From the cell containing the given text, extract its center point as (x, y) coordinate. 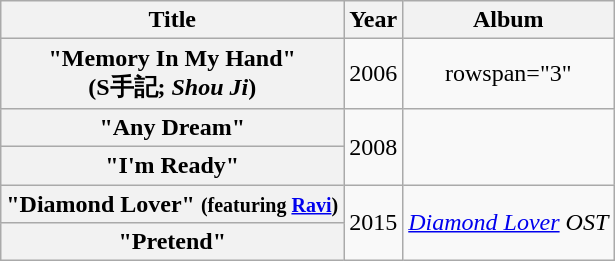
Year (374, 20)
Album (508, 20)
2008 (374, 146)
2015 (374, 222)
"Pretend" (172, 242)
"Memory In My Hand" (S手記; Shou Ji) (172, 74)
rowspan="3" (508, 74)
Title (172, 20)
Diamond Lover OST (508, 222)
2006 (374, 74)
"Diamond Lover" (featuring Ravi) (172, 203)
"I'm Ready" (172, 165)
"Any Dream" (172, 127)
